Extract the [X, Y] coordinate from the center of the cell holding the provided text.  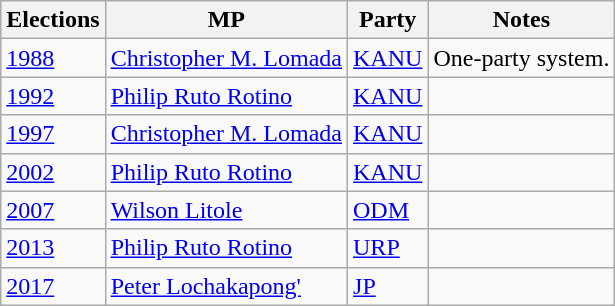
Wilson Litole [226, 210]
1997 [53, 134]
Party [388, 20]
Peter Lochakapong' [226, 286]
One-party system. [522, 58]
Notes [522, 20]
1988 [53, 58]
ODM [388, 210]
2002 [53, 172]
2013 [53, 248]
1992 [53, 96]
2017 [53, 286]
URP [388, 248]
2007 [53, 210]
Elections [53, 20]
JP [388, 286]
MP [226, 20]
